Return the [X, Y] coordinate for the center point of the cell that contains the specified text.  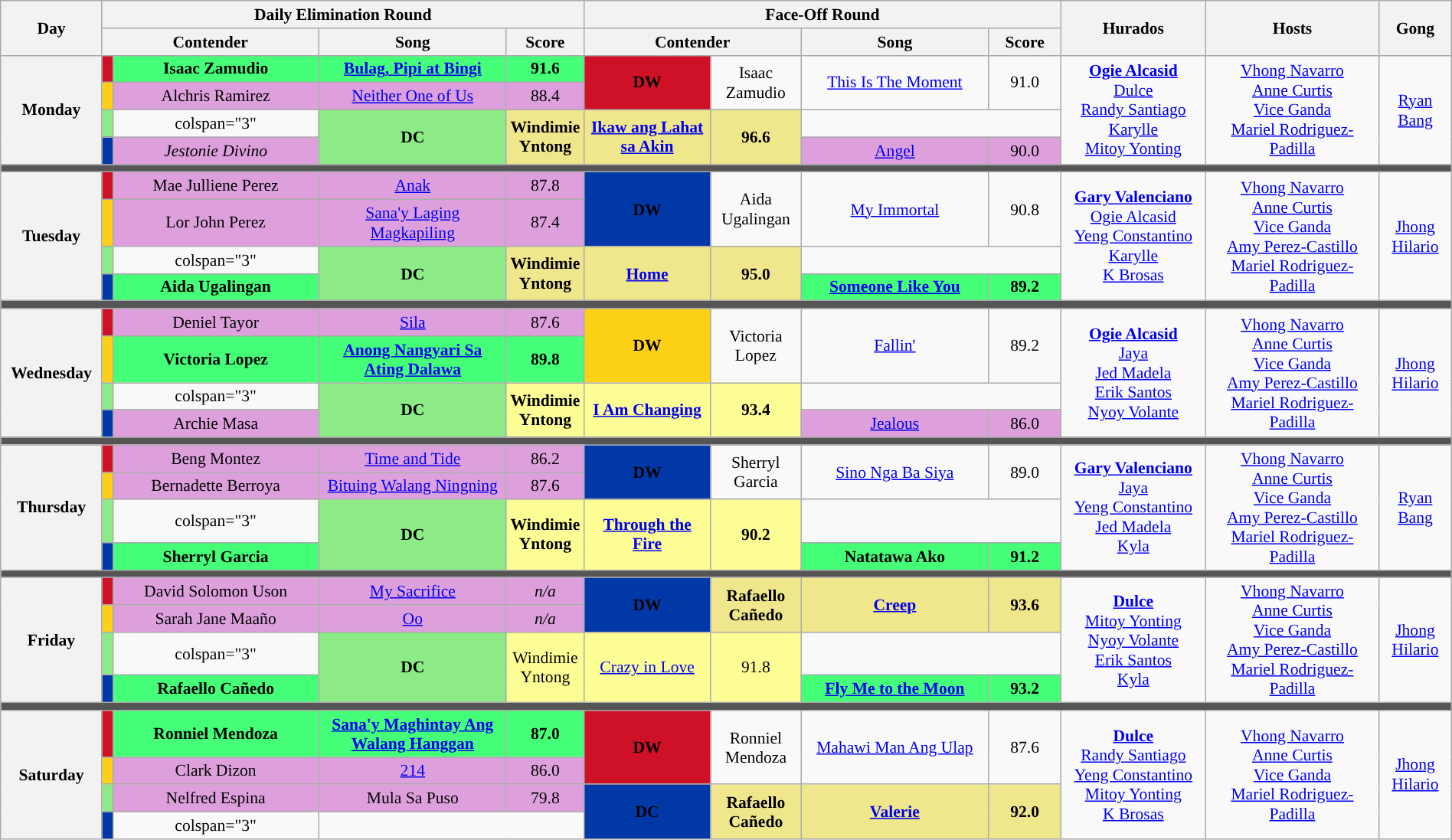
Jealous [894, 424]
87.0 [545, 734]
88.4 [545, 96]
Tuesday [51, 237]
Anak [412, 186]
Gary ValencianoJayaYeng ConstantinoJed MadelaKyla [1133, 507]
86.2 [545, 459]
Hosts [1292, 28]
My Sacrifice [412, 592]
Friday [51, 640]
96.6 [756, 138]
Crazy in Love [647, 668]
Ikaw ang Lahat sa Akin [647, 138]
87.4 [545, 224]
87.8 [545, 186]
Day [51, 28]
Jestonie Divino [216, 151]
Face-Off Round [822, 15]
Mahawi Man Ang Ulap [894, 747]
Clark Dizon [216, 771]
Sana'y Laging Magkapiling [412, 224]
Gary ValencianoOgie AlcasidYeng ConstantinoKarylleK Brosas [1133, 237]
DulceMitoy YontingNyoy VolanteErik SantosKyla [1133, 640]
Deniel Tayor [216, 322]
Someone Like You [894, 287]
93.2 [1025, 689]
95.0 [756, 274]
Sana'y Maghintay Ang Walang Hanggan [412, 734]
Creep [894, 605]
Monday [51, 109]
93.6 [1025, 605]
89.0 [1025, 472]
Ogie AlcasidJayaJed MadelaErik SantosNyoy Volante [1133, 373]
Bituing Walang Ningning [412, 486]
Bulag, Pipi at Bingi [412, 69]
Through the Fire [647, 535]
91.6 [545, 69]
Time and Tide [412, 459]
I Am Changing [647, 410]
90.0 [1025, 151]
Home [647, 274]
Hurados [1133, 28]
Beng Montez [216, 459]
Anong Nangyari Sa Ating Dalawa [412, 360]
89.8 [545, 360]
90.2 [756, 535]
91.0 [1025, 83]
214 [412, 771]
Lor John Perez [216, 224]
This Is The Moment [894, 83]
Fly Me to the Moon [894, 689]
Gong [1415, 28]
Oo [412, 619]
79.8 [545, 799]
Saturday [51, 775]
90.8 [1025, 210]
DulceRandy SantiagoYeng ConstantinoMitoy YontingK Brosas [1133, 775]
Wednesday [51, 373]
91.8 [756, 668]
Valerie [894, 812]
Sino Nga Ba Siya [894, 472]
Neither One of Us [412, 96]
Ogie AlcasidDulceRandy SantiagoKarylleMitoy Yonting [1133, 109]
Nelfred Espina [216, 799]
Daily Elimination Round [343, 15]
92.0 [1025, 812]
Sila [412, 322]
My Immortal [894, 210]
Alchris Ramirez [216, 96]
Angel [894, 151]
Natatawa Ako [894, 557]
Thursday [51, 507]
Archie Masa [216, 424]
Mae Julliene Perez [216, 186]
David Solomon Uson [216, 592]
Mula Sa Puso [412, 799]
Bernadette Berroya [216, 486]
93.4 [756, 410]
Fallin' [894, 346]
Sarah Jane Maaño [216, 619]
91.2 [1025, 557]
